Return the (x, y) coordinate for the center point of the cell that contains the specified text.  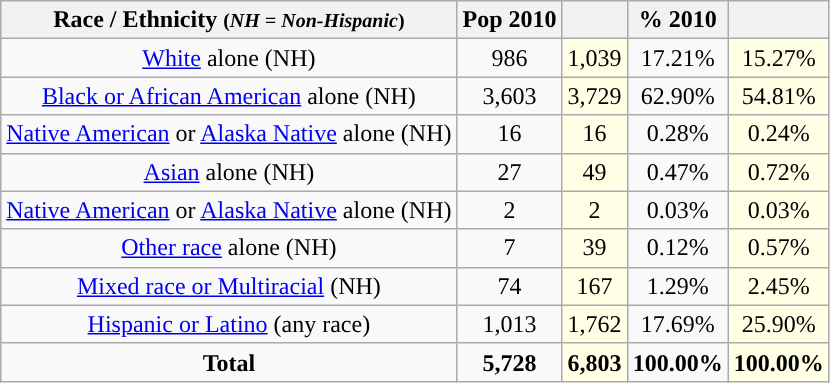
2.45% (778, 286)
49 (594, 172)
Pop 2010 (510, 20)
986 (510, 58)
27 (510, 172)
Mixed race or Multiracial (NH) (229, 286)
62.90% (678, 96)
1,039 (594, 58)
1.29% (678, 286)
0.24% (778, 134)
Hispanic or Latino (any race) (229, 324)
3,729 (594, 96)
0.28% (678, 134)
39 (594, 248)
3,603 (510, 96)
17.69% (678, 324)
15.27% (778, 58)
Asian alone (NH) (229, 172)
0.72% (778, 172)
5,728 (510, 362)
0.47% (678, 172)
25.90% (778, 324)
Black or African American alone (NH) (229, 96)
% 2010 (678, 20)
6,803 (594, 362)
17.21% (678, 58)
Other race alone (NH) (229, 248)
0.12% (678, 248)
74 (510, 286)
1,013 (510, 324)
54.81% (778, 96)
167 (594, 286)
Race / Ethnicity (NH = Non-Hispanic) (229, 20)
1,762 (594, 324)
7 (510, 248)
White alone (NH) (229, 58)
Total (229, 362)
0.57% (778, 248)
